Pinpoint the cell where the given text exists, returning its (x, y) midpoint coordinate. 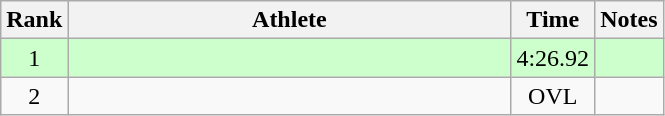
1 (34, 58)
2 (34, 96)
Athlete (290, 20)
Rank (34, 20)
Notes (629, 20)
Time (553, 20)
OVL (553, 96)
4:26.92 (553, 58)
